Extract the [X, Y] coordinate from the center of the cell holding the provided text.  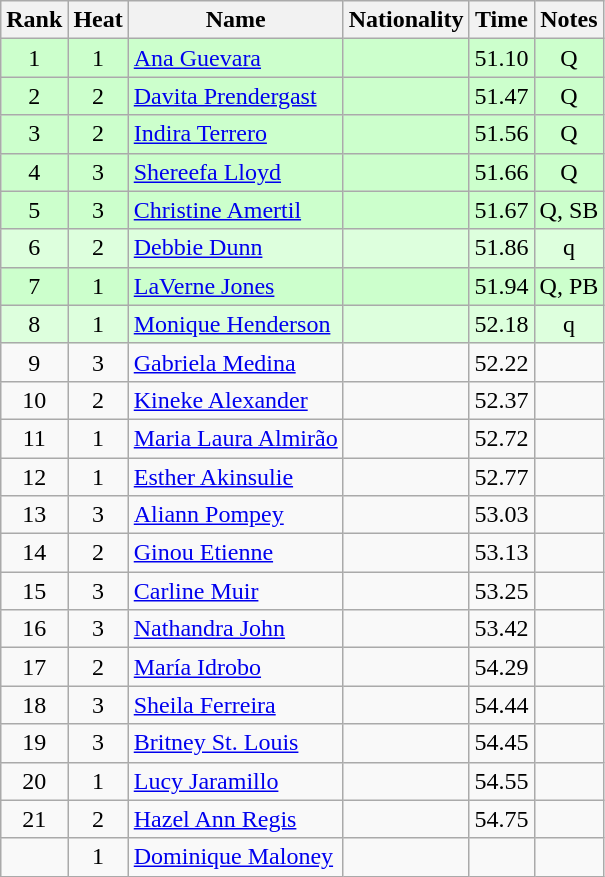
51.67 [502, 210]
Ana Guevara [236, 58]
15 [34, 591]
LaVerne Jones [236, 286]
19 [34, 743]
52.18 [502, 324]
12 [34, 477]
Aliann Pompey [236, 515]
Carline Muir [236, 591]
Rank [34, 20]
13 [34, 515]
9 [34, 362]
54.44 [502, 705]
52.72 [502, 438]
11 [34, 438]
Maria Laura Almirão [236, 438]
10 [34, 400]
5 [34, 210]
54.55 [502, 781]
Ginou Etienne [236, 553]
Name [236, 20]
53.42 [502, 629]
Monique Henderson [236, 324]
53.13 [502, 553]
4 [34, 172]
Kineke Alexander [236, 400]
51.56 [502, 134]
53.03 [502, 515]
Time [502, 20]
Christine Amertil [236, 210]
Nationality [406, 20]
Q, PB [569, 286]
Indira Terrero [236, 134]
Heat [98, 20]
52.37 [502, 400]
Davita Prendergast [236, 96]
Hazel Ann Regis [236, 819]
18 [34, 705]
Nathandra John [236, 629]
51.94 [502, 286]
21 [34, 819]
53.25 [502, 591]
7 [34, 286]
Q, SB [569, 210]
16 [34, 629]
51.86 [502, 248]
54.45 [502, 743]
20 [34, 781]
17 [34, 667]
6 [34, 248]
Gabriela Medina [236, 362]
Esther Akinsulie [236, 477]
52.77 [502, 477]
Notes [569, 20]
51.10 [502, 58]
51.66 [502, 172]
Sheila Ferreira [236, 705]
54.75 [502, 819]
Shereefa Lloyd [236, 172]
51.47 [502, 96]
Dominique Maloney [236, 857]
54.29 [502, 667]
Debbie Dunn [236, 248]
Britney St. Louis [236, 743]
Lucy Jaramillo [236, 781]
52.22 [502, 362]
14 [34, 553]
8 [34, 324]
María Idrobo [236, 667]
